Output the [x, y] coordinate of the center of the cell containing the given text.  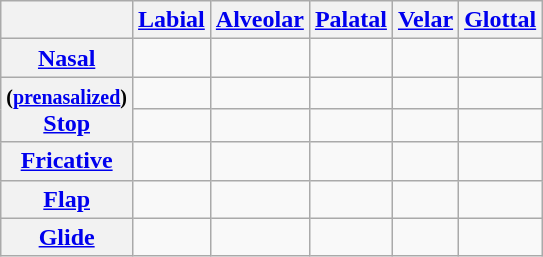
Velar [425, 20]
(prenasalized)Stop [67, 110]
Fricative [67, 161]
Glide [67, 237]
Glottal [500, 20]
Labial [172, 20]
Palatal [350, 20]
Flap [67, 199]
Alveolar [260, 20]
Nasal [67, 58]
